Return the [X, Y] coordinate for the center point of the cell that contains the specified text.  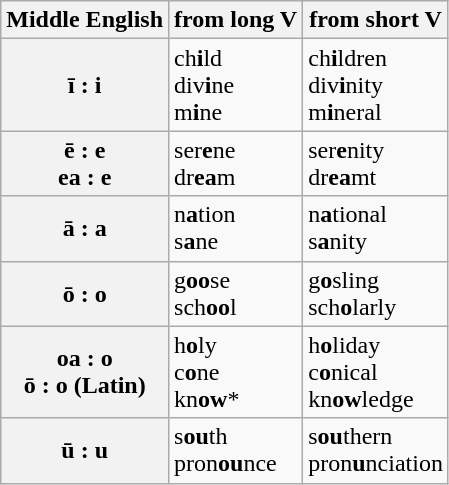
south pronounce [236, 450]
Middle English [85, 20]
ī : i [85, 85]
child divinemine [236, 85]
gosling scholarly [376, 294]
ā : a [85, 228]
national sanity [376, 228]
ē : eea : e [85, 164]
ū : u [85, 450]
holiday conicalknowledge [376, 372]
nation sane [236, 228]
oa : o ō : o (Latin) [85, 372]
from long V [236, 20]
serenity dreamt [376, 164]
serene dream [236, 164]
ō : o [85, 294]
children divinitymineral [376, 85]
from short V [376, 20]
holy coneknow* [236, 372]
goose school [236, 294]
southern pronunciation [376, 450]
